Scan for the cell matching the given text and deliver its [x, y] coordinate at center. 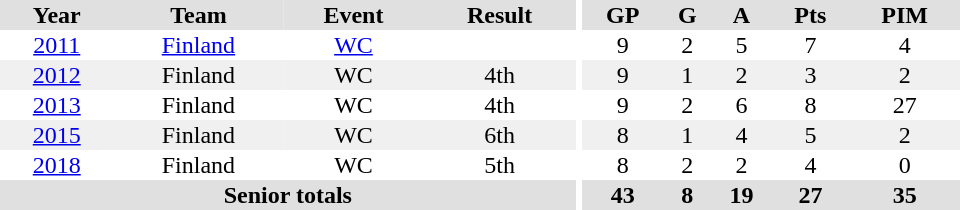
Result [500, 15]
35 [904, 195]
G [687, 15]
Pts [810, 15]
0 [904, 165]
3 [810, 75]
5th [500, 165]
2012 [56, 75]
PIM [904, 15]
A [741, 15]
2015 [56, 135]
2011 [56, 45]
Team [198, 15]
Event [353, 15]
7 [810, 45]
43 [622, 195]
Senior totals [288, 195]
Year [56, 15]
6th [500, 135]
19 [741, 195]
GP [622, 15]
2013 [56, 105]
2018 [56, 165]
6 [741, 105]
